Extract the (X, Y) coordinate from the center of the cell holding the provided text.  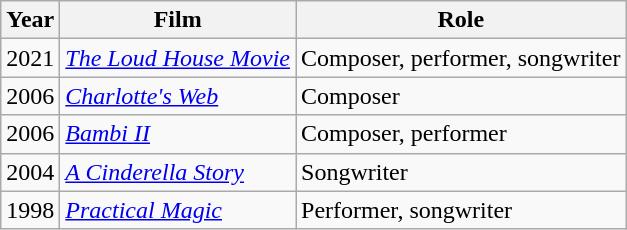
2021 (30, 58)
The Loud House Movie (178, 58)
Charlotte's Web (178, 96)
Bambi II (178, 134)
Songwriter (461, 172)
A Cinderella Story (178, 172)
1998 (30, 210)
Composer (461, 96)
Composer, performer, songwriter (461, 58)
2004 (30, 172)
Role (461, 20)
Composer, performer (461, 134)
Performer, songwriter (461, 210)
Year (30, 20)
Practical Magic (178, 210)
Film (178, 20)
